Find where the given text appears and provide that cell's center as (X, Y) coordinate. 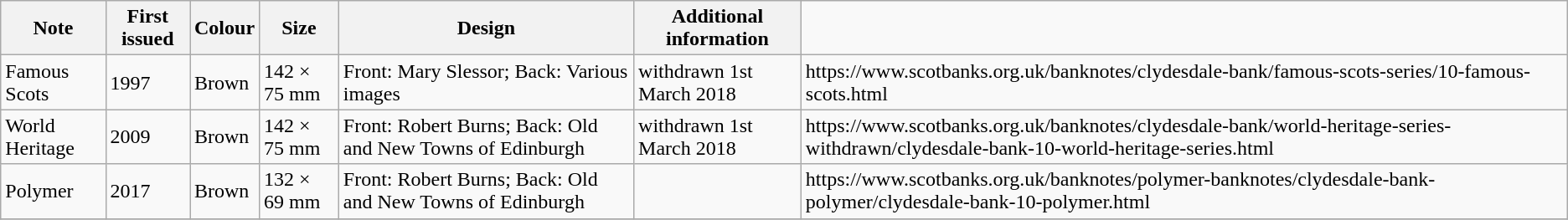
Design (486, 28)
1997 (147, 82)
Size (300, 28)
Additional information (718, 28)
Polymer (54, 191)
https://www.scotbanks.org.uk/banknotes/polymer-banknotes/clydesdale-bank-polymer/clydesdale-bank-10-polymer.html (1184, 191)
World Heritage (54, 137)
https://www.scotbanks.org.uk/banknotes/clydesdale-bank/famous-scots-series/10-famous-scots.html (1184, 82)
https://www.scotbanks.org.uk/banknotes/clydesdale-bank/world-heritage-series-withdrawn/clydesdale-bank-10-world-heritage-series.html (1184, 137)
132 × 69 mm (300, 191)
2017 (147, 191)
Famous Scots (54, 82)
First issued (147, 28)
Note (54, 28)
Colour (224, 28)
Front: Mary Slessor; Back: Various images (486, 82)
2009 (147, 137)
